Pinpoint the cell where the given text exists, returning its [X, Y] midpoint coordinate. 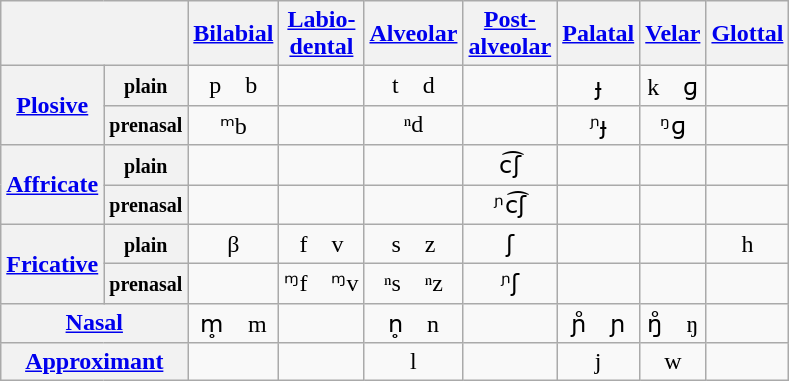
Approximant [94, 362]
β [234, 244]
k ɡ [673, 86]
Palatal [598, 34]
c͡ʃ [510, 165]
ᶮɟ [598, 125]
l [414, 362]
j [598, 362]
Velar [673, 34]
m̥ m [234, 323]
ᵐb [234, 125]
Alveolar [414, 34]
t d [414, 86]
ŋ̊ ŋ [673, 323]
Post-alveolar [510, 34]
Glottal [748, 34]
ᶬf ᶬv [322, 284]
ʃ [510, 244]
Fricative [52, 264]
ᵑɡ [673, 125]
s z [414, 244]
ɲ̊ ɲ [598, 323]
ⁿs ⁿz [414, 284]
Affricate [52, 184]
Nasal [94, 323]
n̥ n [414, 323]
Bilabial [234, 34]
ᶮc͡ʃ [510, 204]
ᶮʃ [510, 284]
p b [234, 86]
h [748, 244]
Plosive [52, 106]
ɟ [598, 86]
Labio-dental [322, 34]
ⁿd [414, 125]
f v [322, 244]
w [673, 362]
